From the cell containing the given text, extract its center point as (x, y) coordinate. 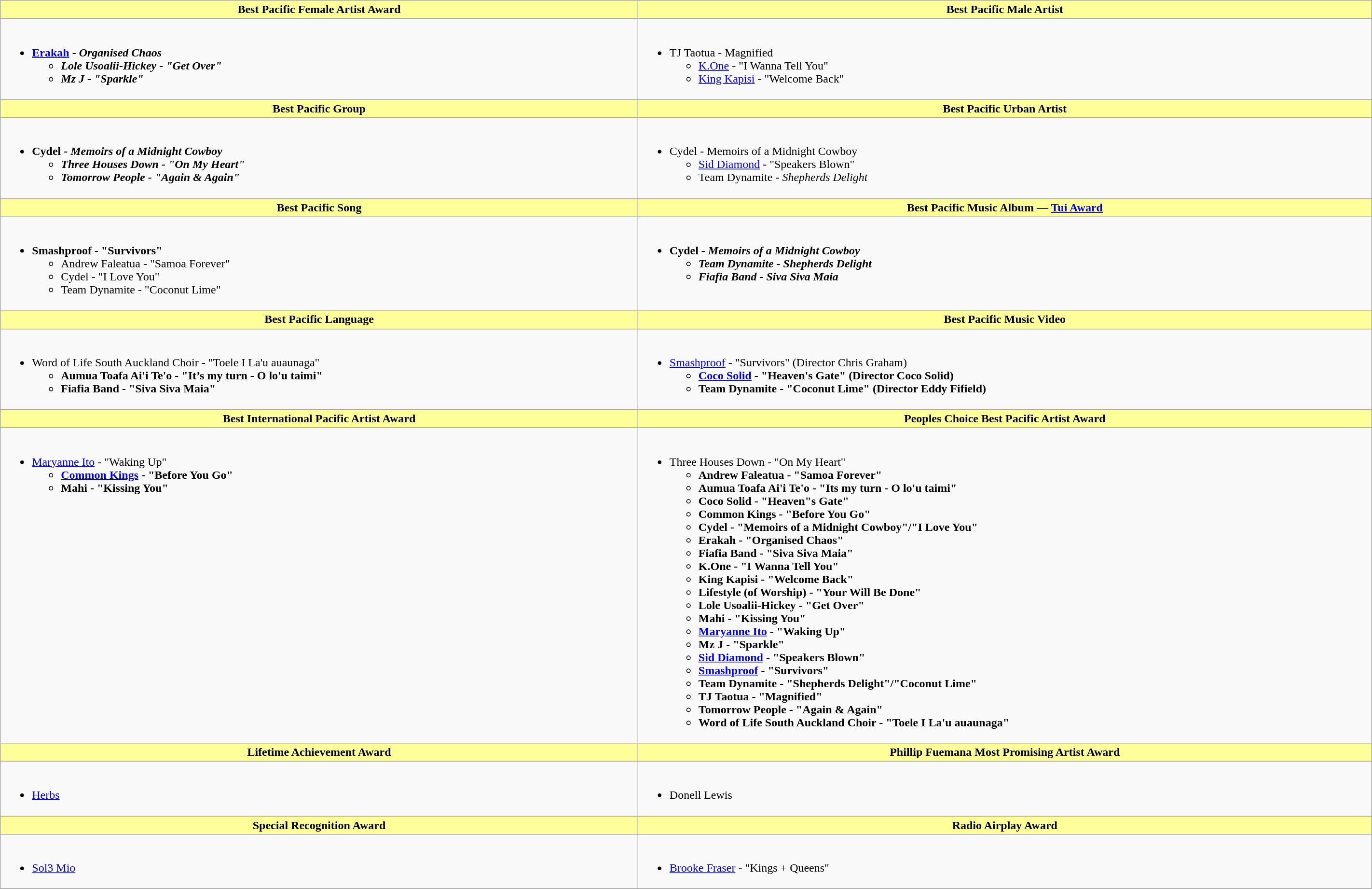
Cydel - Memoirs of a Midnight CowboySid Diamond - "Speakers Blown"Team Dynamite - Shepherds Delight (1004, 158)
Sol3 Mio (319, 862)
Best Pacific Music Video (1004, 319)
Best Pacific Music Album — Tui Award (1004, 208)
Best Pacific Male Artist (1004, 10)
Word of Life South Auckland Choir - "Toele I La'u auaunaga"Aumua Toafa Ai'i Te'o - "It’s my turn - O lo'u taimi"Fiafia Band - "Siva Siva Maia" (319, 369)
Lifetime Achievement Award (319, 752)
Best International Pacific Artist Award (319, 418)
Best Pacific Language (319, 319)
Erakah - Organised ChaosLole Usoalii-Hickey - "Get Over"Mz J - "Sparkle" (319, 59)
TJ Taotua - MagnifiedK.One - "I Wanna Tell You"King Kapisi - "Welcome Back" (1004, 59)
Best Pacific Urban Artist (1004, 109)
Best Pacific Group (319, 109)
Best Pacific Female Artist Award (319, 10)
Special Recognition Award (319, 825)
Radio Airplay Award (1004, 825)
Smashproof - "Survivors"Andrew Faleatua - "Samoa Forever"Cydel - "I Love You"Team Dynamite - "Coconut Lime" (319, 264)
Cydel - Memoirs of a Midnight CowboyTeam Dynamite - Shepherds DelightFiafia Band - Siva Siva Maia (1004, 264)
Peoples Choice Best Pacific Artist Award (1004, 418)
Cydel - Memoirs of a Midnight CowboyThree Houses Down - "On My Heart"Tomorrow People - "Again & Again" (319, 158)
Donell Lewis (1004, 789)
Phillip Fuemana Most Promising Artist Award (1004, 752)
Best Pacific Song (319, 208)
Herbs (319, 789)
Brooke Fraser - "Kings + Queens" (1004, 862)
Maryanne Ito - "Waking Up"Common Kings - "Before You Go"Mahi - "Kissing You" (319, 585)
